Return the (x, y) coordinate for the center point of the cell that contains the specified text.  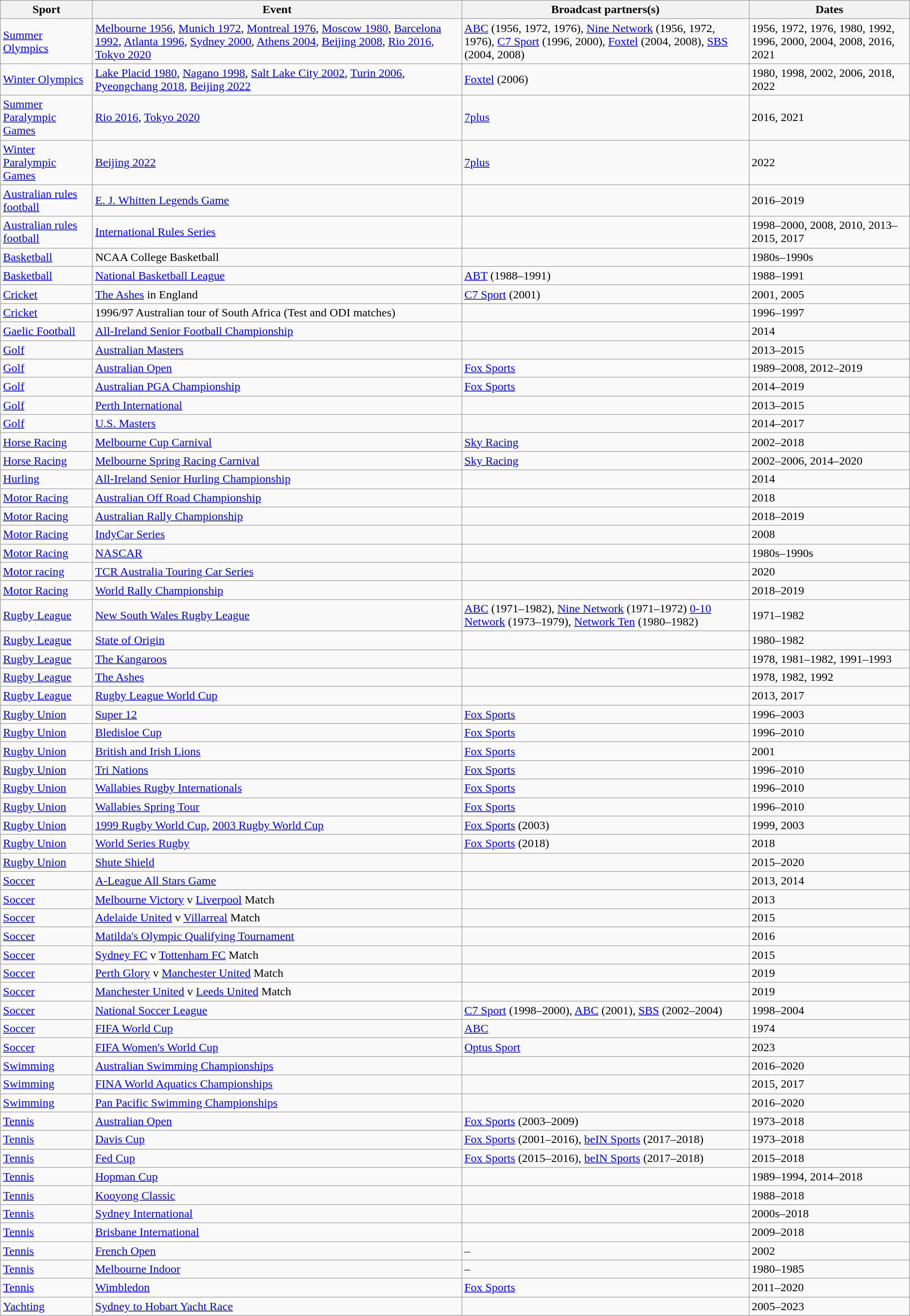
Fox Sports (2015–2016), beIN Sports (2017–2018) (606, 1158)
Matilda's Olympic Qualifying Tournament (277, 936)
Australian Rally Championship (277, 516)
ABC (1971–1982), Nine Network (1971–1972) 0-10 Network (1973–1979), Network Ten (1980–1982) (606, 615)
Beijing 2022 (277, 162)
Rio 2016, Tokyo 2020 (277, 118)
Australian Off Road Championship (277, 498)
Adelaide United v Villarreal Match (277, 918)
Sydney FC v Tottenham FC Match (277, 955)
A-League All Stars Game (277, 881)
1971–1982 (829, 615)
Melbourne Cup Carnival (277, 442)
The Ashes in England (277, 294)
2013 (829, 899)
FINA World Aquatics Championships (277, 1084)
NASCAR (277, 553)
2015–2020 (829, 862)
Australian Masters (277, 349)
Shute Shield (277, 862)
State of Origin (277, 640)
World Rally Championship (277, 590)
1999 Rugby World Cup, 2003 Rugby World Cup (277, 825)
International Rules Series (277, 232)
Wallabies Spring Tour (277, 807)
2023 (829, 1047)
FIFA Women's World Cup (277, 1047)
2002 (829, 1250)
British and Irish Lions (277, 751)
ABC (606, 1029)
1996–1997 (829, 312)
The Ashes (277, 677)
2013, 2014 (829, 881)
1980, 1998, 2002, 2006, 2018, 2022 (829, 80)
2002–2006, 2014–2020 (829, 461)
C7 Sport (1998–2000), ABC (2001), SBS (2002–2004) (606, 1010)
2014–2019 (829, 387)
FIFA World Cup (277, 1029)
Fed Cup (277, 1158)
U.S. Masters (277, 424)
1989–2008, 2012–2019 (829, 368)
Wimbledon (277, 1288)
1988–1991 (829, 276)
2001 (829, 751)
2008 (829, 535)
Australian PGA Championship (277, 387)
Pan Pacific Swimming Championships (277, 1103)
2015, 2017 (829, 1084)
Super 12 (277, 714)
Winter Paralympic Games (47, 162)
2013, 2017 (829, 696)
Bledisloe Cup (277, 733)
New South Wales Rugby League (277, 615)
Fox Sports (2018) (606, 844)
2022 (829, 162)
2001, 2005 (829, 294)
National Soccer League (277, 1010)
1996–2003 (829, 714)
Dates (829, 10)
All-Ireland Senior Hurling Championship (277, 479)
Perth International (277, 405)
C7 Sport (2001) (606, 294)
2020 (829, 571)
E. J. Whitten Legends Game (277, 200)
2016 (829, 936)
Melbourne 1956, Munich 1972, Montreal 1976, Moscow 1980, Barcelona 1992, Atlanta 1996, Sydney 2000, Athens 2004, Beijing 2008, Rio 2016, Tokyo 2020 (277, 41)
1956, 1972, 1976, 1980, 1992, 1996, 2000, 2004, 2008, 2016, 2021 (829, 41)
1998–2004 (829, 1010)
Summer Olympics (47, 41)
2016–2019 (829, 200)
Event (277, 10)
Yachting (47, 1306)
1998–2000, 2008, 2010, 2013–2015, 2017 (829, 232)
Motor racing (47, 571)
Melbourne Indoor (277, 1269)
Gaelic Football (47, 331)
2000s–2018 (829, 1213)
1980–1985 (829, 1269)
2009–2018 (829, 1232)
Brisbane International (277, 1232)
NCAA College Basketball (277, 257)
All-Ireland Senior Football Championship (277, 331)
Broadcast partners(s) (606, 10)
Perth Glory v Manchester United Match (277, 973)
1989–1994, 2014–2018 (829, 1177)
Winter Olympics (47, 80)
Sydney to Hobart Yacht Race (277, 1306)
Hopman Cup (277, 1177)
IndyCar Series (277, 535)
Lake Placid 1980, Nagano 1998, Salt Lake City 2002, Turin 2006, Pyeongchang 2018, Beijing 2022 (277, 80)
Rugby League World Cup (277, 696)
Fox Sports (2003) (606, 825)
Sydney International (277, 1213)
2002–2018 (829, 442)
Manchester United v Leeds United Match (277, 992)
Kooyong Classic (277, 1195)
TCR Australia Touring Car Series (277, 571)
1996/97 Australian tour of South Africa (Test and ODI matches) (277, 312)
1978, 1981–1982, 1991–1993 (829, 658)
Fox Sports (2003–2009) (606, 1121)
2016, 2021 (829, 118)
National Basketball League (277, 276)
ABC (1956, 1972, 1976), Nine Network (1956, 1972, 1976), C7 Sport (1996, 2000), Foxtel (2004, 2008), SBS (2004, 2008) (606, 41)
Sport (47, 10)
Fox Sports (2001–2016), beIN Sports (2017–2018) (606, 1140)
World Series Rugby (277, 844)
The Kangaroos (277, 658)
1978, 1982, 1992 (829, 677)
French Open (277, 1250)
1980–1982 (829, 640)
2011–2020 (829, 1288)
ABT (1988–1991) (606, 276)
Melbourne Spring Racing Carnival (277, 461)
Summer Paralympic Games (47, 118)
Hurling (47, 479)
1999, 2003 (829, 825)
Tri Nations (277, 770)
Wallabies Rugby Internationals (277, 788)
1974 (829, 1029)
Melbourne Victory v Liverpool Match (277, 899)
2005–2023 (829, 1306)
Foxtel (2006) (606, 80)
Davis Cup (277, 1140)
2015–2018 (829, 1158)
1988–2018 (829, 1195)
Optus Sport (606, 1047)
Australian Swimming Championships (277, 1066)
2014–2017 (829, 424)
